Determine the (X, Y) coordinate at the center of the cell enclosing the given text.  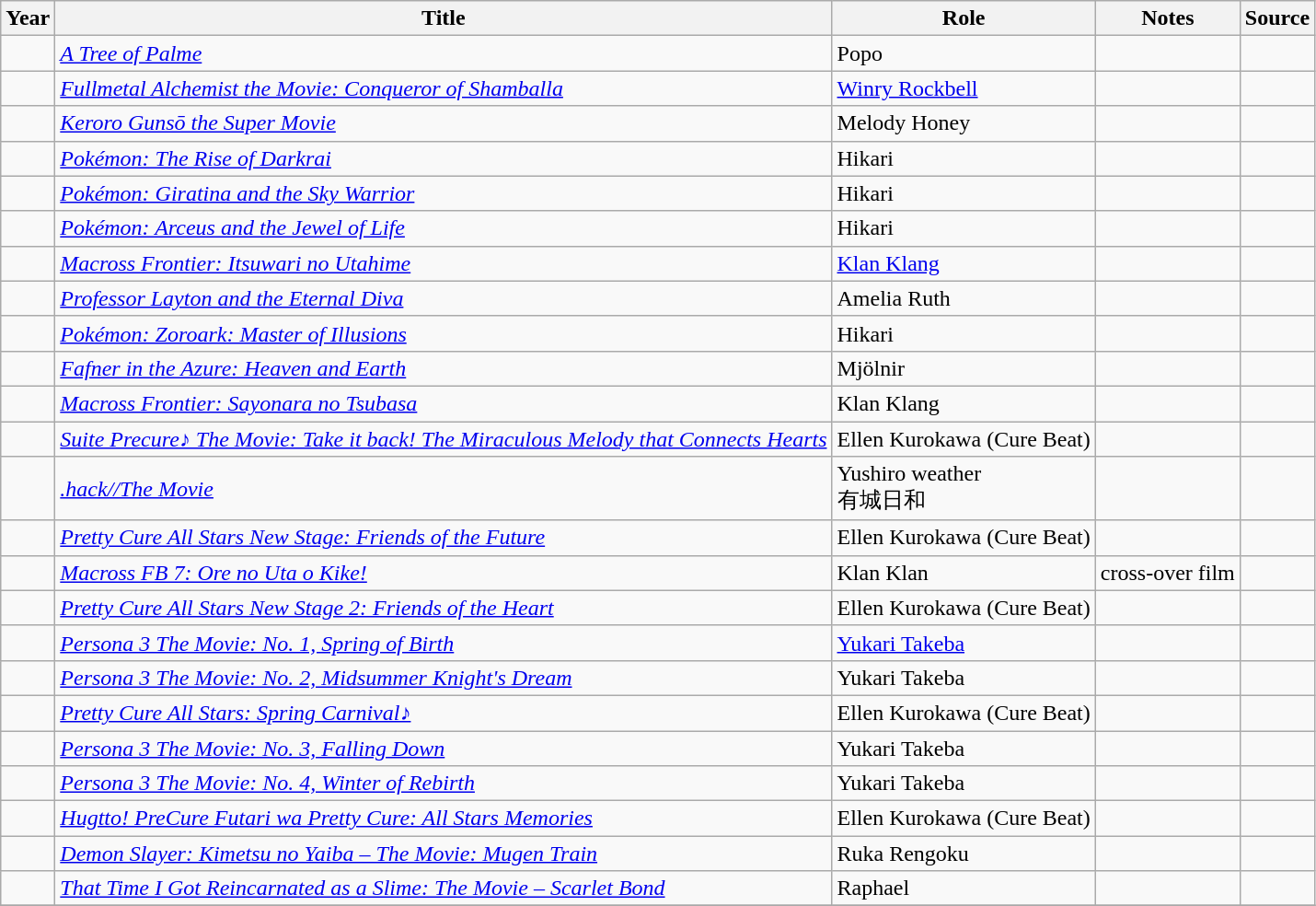
Pretty Cure All Stars: Spring Carnival♪ (444, 713)
Pokémon: Giratina and the Sky Warrior (444, 193)
Demon Slayer: Kimetsu no Yaiba – The Movie: Mugen Train (444, 854)
Raphael (964, 889)
Persona 3 The Movie: No. 3, Falling Down (444, 749)
Pretty Cure All Stars New Stage 2: Friends of the Heart (444, 608)
Fullmetal Alchemist the Movie: Conqueror of Shamballa (444, 88)
Mjölnir (964, 368)
Suite Precure♪ The Movie: Take it back! The Miraculous Melody that Connects Hearts (444, 439)
.hack//The Movie (444, 489)
cross-over film (1167, 573)
Notes (1167, 18)
A Tree of Palme (444, 53)
Macross Frontier: Itsuwari no Utahime (444, 263)
Persona 3 The Movie: No. 1, Spring of Birth (444, 643)
Winry Rockbell (964, 88)
Source (1277, 18)
Pretty Cure All Stars New Stage: Friends of the Future (444, 538)
Macross Frontier: Sayonara no Tsubasa (444, 403)
Year (28, 18)
Klan Klan (964, 573)
Title (444, 18)
Pokémon: Arceus and the Jewel of Life (444, 228)
Persona 3 The Movie: No. 4, Winter of Rebirth (444, 784)
Melody Honey (964, 123)
Hugtto! PreCure Futari wa Pretty Cure: All Stars Memories (444, 819)
That Time I Got Reincarnated as a Slime: The Movie – Scarlet Bond (444, 889)
Fafner in the Azure: Heaven and Earth (444, 368)
Macross FB 7: Ore no Uta o Kike! (444, 573)
Amelia Ruth (964, 298)
Keroro Gunsō the Super Movie (444, 123)
Persona 3 The Movie: No. 2, Midsummer Knight's Dream (444, 678)
Yushiro weather有城日和 (964, 489)
Ruka Rengoku (964, 854)
Professor Layton and the Eternal Diva (444, 298)
Pokémon: Zoroark: Master of Illusions (444, 333)
Pokémon: The Rise of Darkrai (444, 158)
Role (964, 18)
Popo (964, 53)
